Extract the [X, Y] coordinate from the center of the cell holding the provided text.  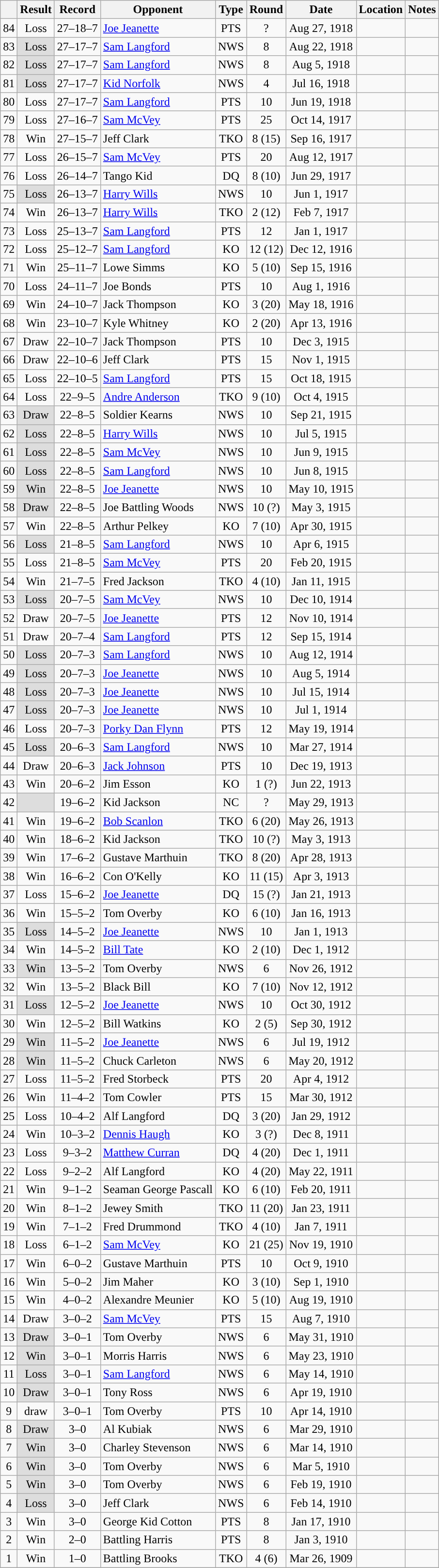
Aug 12, 1914 [321, 655]
5–0–2 [78, 1282]
Sep 1, 1910 [321, 1282]
38 [9, 876]
30 [9, 1024]
Tom Cowler [158, 1097]
Battling Harris [158, 1540]
Notes [422, 10]
15–5–2 [78, 913]
Joe Bonds [158, 286]
3 (?) [267, 1134]
2–0 [78, 1540]
Lowe Simms [158, 268]
27–18–7 [78, 28]
NC [231, 802]
53 [9, 600]
7–1–2 [78, 1226]
9 (10) [267, 397]
8 (10) [267, 175]
2 (20) [267, 323]
31 [9, 1005]
10–4–2 [78, 1116]
3 [9, 1521]
13 [9, 1337]
76 [9, 175]
Mar 26, 1909 [321, 1558]
Jan 7, 1911 [321, 1226]
26 [9, 1097]
Feb 14, 1910 [321, 1503]
Round [267, 10]
2 (5) [267, 1024]
Con O'Kelly [158, 876]
9–3–2 [78, 1153]
Joe Battling Woods [158, 507]
Oct 18, 1915 [321, 378]
May 14, 1910 [321, 1374]
May 3, 1913 [321, 839]
Apr 13, 1916 [321, 323]
Chuck Carleton [158, 1060]
Apr 19, 1910 [321, 1392]
Apr 28, 1913 [321, 858]
23 [9, 1153]
Jun 22, 1913 [321, 784]
Apr 30, 1915 [321, 526]
Location [381, 10]
draw [36, 1411]
Bill Watkins [158, 1024]
59 [9, 489]
May 3, 1915 [321, 507]
62 [9, 434]
Aug 22, 1918 [321, 47]
Jan 16, 1913 [321, 913]
78 [9, 139]
10–3–2 [78, 1134]
74 [9, 212]
Apr 4, 1912 [321, 1079]
2 (10) [267, 950]
Feb 20, 1915 [321, 563]
82 [9, 65]
George Kid Cotton [158, 1521]
Jan 21, 1913 [321, 895]
45 [9, 747]
26–15–7 [78, 157]
64 [9, 397]
Dec 1, 1912 [321, 950]
Feb 7, 1917 [321, 212]
63 [9, 415]
83 [9, 47]
28 [9, 1060]
4 (6) [267, 1558]
36 [9, 913]
3–0–2 [78, 1319]
Jul 15, 1914 [321, 692]
42 [9, 802]
9 [9, 1411]
Porky Dan Flynn [158, 729]
65 [9, 378]
47 [9, 710]
81 [9, 83]
22–9–5 [78, 397]
Jun 19, 1918 [321, 102]
48 [9, 692]
Kyle Whitney [158, 323]
May 22, 1911 [321, 1171]
27 [9, 1079]
Sep 15, 1916 [321, 268]
Jun 1, 1917 [321, 194]
11 [9, 1374]
46 [9, 729]
2 (12) [267, 212]
Mar 5, 1910 [321, 1466]
Apr 14, 1910 [321, 1411]
Aug 1, 1916 [321, 286]
26–14–7 [78, 175]
14 [9, 1319]
Andre Anderson [158, 397]
Nov 10, 1914 [321, 618]
Record [78, 10]
40 [9, 839]
Aug 5, 1918 [321, 65]
35 [9, 931]
54 [9, 581]
25–12–7 [78, 249]
75 [9, 194]
24–11–7 [78, 286]
8 (15) [267, 139]
24 [9, 1134]
May 26, 1913 [321, 821]
23–10–7 [78, 323]
Matthew Curran [158, 1153]
43 [9, 784]
21 (25) [267, 1245]
Jul 19, 1912 [321, 1042]
11 (20) [267, 1208]
Feb 19, 1910 [321, 1485]
Jan 17, 1910 [321, 1521]
Seaman George Pascall [158, 1190]
Sep 15, 1914 [321, 637]
72 [9, 249]
Bob Scanlon [158, 821]
21 [9, 1190]
Jan 11, 1915 [321, 581]
Oct 4, 1915 [321, 397]
Morris Harris [158, 1355]
Battling Brooks [158, 1558]
77 [9, 157]
Jul 1, 1914 [321, 710]
Fred Drummond [158, 1226]
Jan 1, 1913 [321, 931]
19 [9, 1226]
Mar 30, 1912 [321, 1097]
Bill Tate [158, 950]
37 [9, 895]
Jim Esson [158, 784]
May 18, 1916 [321, 305]
Jul 5, 1915 [321, 434]
Dec 8, 1911 [321, 1134]
Oct 9, 1910 [321, 1263]
39 [9, 858]
18 [9, 1245]
22 [9, 1171]
71 [9, 268]
60 [9, 470]
25–11–7 [78, 268]
Apr 3, 1913 [321, 876]
Nov 19, 1910 [321, 1245]
2 [9, 1540]
3 (10) [267, 1282]
61 [9, 452]
Mar 14, 1910 [321, 1448]
32 [9, 987]
24–10–7 [78, 305]
69 [9, 305]
Jack Johnson [158, 765]
22–10–6 [78, 360]
49 [9, 673]
Nov 26, 1912 [321, 968]
9–2–2 [78, 1171]
17 [9, 1263]
Fred Storbeck [158, 1079]
41 [9, 821]
11–4–2 [78, 1097]
Charley Stevenson [158, 1448]
May 29, 1913 [321, 802]
Mar 29, 1910 [321, 1429]
Jun 8, 1915 [321, 470]
8 (20) [267, 858]
12 (12) [267, 249]
Jun 29, 1917 [321, 175]
6–0–2 [78, 1263]
33 [9, 968]
Sep 30, 1912 [321, 1024]
Jim Maher [158, 1282]
May 19, 1914 [321, 729]
11 (15) [267, 876]
Soldier Kearns [158, 415]
May 10, 1915 [321, 489]
1 (?) [267, 784]
27–16–7 [78, 120]
Aug 5, 1914 [321, 673]
Jewey Smith [158, 1208]
Nov 1, 1915 [321, 360]
20–7–4 [78, 637]
Dec 19, 1913 [321, 765]
Dennis Haugh [158, 1134]
May 20, 1912 [321, 1060]
Apr 6, 1915 [321, 544]
Aug 12, 1917 [321, 157]
21–7–5 [78, 581]
Tango Kid [158, 175]
4–0–2 [78, 1300]
84 [9, 28]
Dec 3, 1915 [321, 342]
Al Kubiak [158, 1429]
29 [9, 1042]
Dec 1, 1911 [321, 1153]
Feb 20, 1911 [321, 1190]
1–0 [78, 1558]
7 [9, 1448]
50 [9, 655]
67 [9, 342]
55 [9, 563]
68 [9, 323]
Sep 21, 1915 [321, 415]
22–10–7 [78, 342]
Jun 9, 1915 [321, 452]
16 [9, 1282]
Aug 27, 1918 [321, 28]
Jan 1, 1917 [321, 231]
58 [9, 507]
73 [9, 231]
Jul 16, 1918 [321, 83]
57 [9, 526]
16–6–2 [78, 876]
79 [9, 120]
Oct 30, 1912 [321, 1005]
Alexandre Meunier [158, 1300]
15 (?) [267, 895]
Aug 19, 1910 [321, 1300]
Result [36, 10]
May 23, 1910 [321, 1355]
Jan 3, 1910 [321, 1540]
22–10–5 [78, 378]
Nov 12, 1912 [321, 987]
5 [9, 1485]
Mar 27, 1914 [321, 747]
27–15–7 [78, 139]
56 [9, 544]
44 [9, 765]
70 [9, 286]
Oct 14, 1917 [321, 120]
Kid Norfolk [158, 83]
34 [9, 950]
Tony Ross [158, 1392]
Aug 7, 1910 [321, 1319]
Dec 12, 1916 [321, 249]
1 [9, 1558]
25–13–7 [78, 231]
Date [321, 10]
Jan 23, 1911 [321, 1208]
17–6–2 [78, 858]
51 [9, 637]
Arthur Pelkey [158, 526]
Black Bill [158, 987]
6–1–2 [78, 1245]
Opponent [158, 10]
20–6–2 [78, 784]
Sep 16, 1917 [321, 139]
Type [231, 10]
8–1–2 [78, 1208]
Fred Jackson [158, 581]
15–6–2 [78, 895]
9–1–2 [78, 1190]
Jan 29, 1912 [321, 1116]
66 [9, 360]
52 [9, 618]
18–6–2 [78, 839]
80 [9, 102]
6 (20) [267, 821]
May 31, 1910 [321, 1337]
Dec 10, 1914 [321, 600]
